Provide the (X, Y) coordinate of the cell's center where the given text is located.  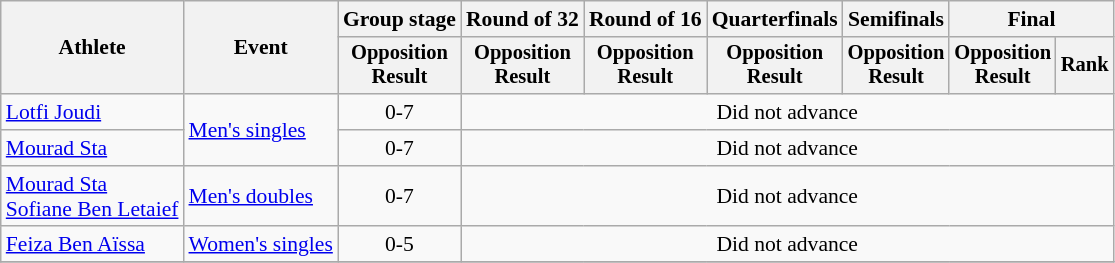
Round of 16 (646, 19)
Men's doubles (260, 196)
Women's singles (260, 245)
Athlete (92, 48)
0-5 (400, 245)
Event (260, 48)
Round of 32 (522, 19)
Quarterfinals (775, 19)
Mourad Sta (92, 148)
Semifinals (896, 19)
Rank (1085, 66)
Final (1031, 19)
Lotfi Joudi (92, 112)
Mourad StaSofiane Ben Letaief (92, 196)
Feiza Ben Aïssa (92, 245)
Men's singles (260, 130)
Group stage (400, 19)
